Determine the [x, y] coordinate at the center of the cell enclosing the given text.  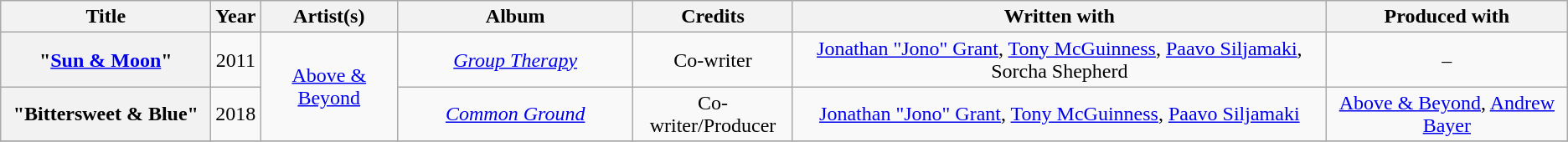
Co-writer [714, 60]
Group Therapy [516, 60]
Above & Beyond [329, 87]
Jonathan "Jono" Grant, Tony McGuinness, Paavo Siljamaki [1059, 114]
Album [516, 17]
"Bittersweet & Blue" [106, 114]
Credits [714, 17]
Artist(s) [329, 17]
2011 [236, 60]
"Sun & Moon" [106, 60]
Co-writer/Producer [714, 114]
Common Ground [516, 114]
Written with [1059, 17]
Jonathan "Jono" Grant, Tony McGuinness, Paavo Siljamaki, Sorcha Shepherd [1059, 60]
– [1447, 60]
Title [106, 17]
Above & Beyond, Andrew Bayer [1447, 114]
Produced with [1447, 17]
Year [236, 17]
2018 [236, 114]
